Capture the cell that displays the provided text and extract its (x, y) central coordinate. 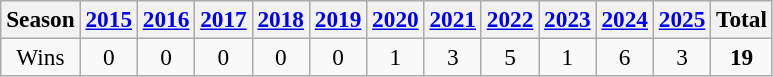
2025 (682, 19)
Season (40, 19)
2022 (510, 19)
2016 (166, 19)
2017 (224, 19)
2024 (624, 19)
2019 (338, 19)
Wins (40, 57)
2015 (108, 19)
5 (510, 57)
6 (624, 57)
19 (742, 57)
Total (742, 19)
2020 (396, 19)
2018 (280, 19)
2021 (452, 19)
2023 (568, 19)
